For the text-containing cell, return its midpoint in [X, Y] coordinate format. 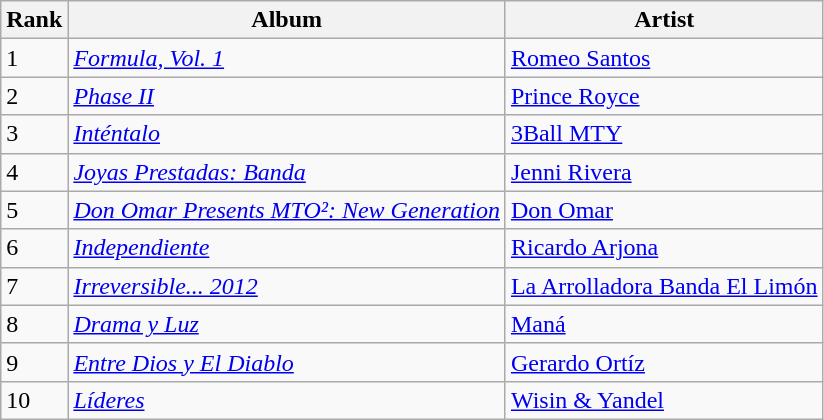
Independiente [287, 248]
8 [34, 324]
1 [34, 58]
Ricardo Arjona [664, 248]
Jenni Rivera [664, 172]
Rank [34, 20]
Entre Dios y El Diablo [287, 362]
3Ball MTY [664, 134]
2 [34, 96]
9 [34, 362]
Inténtalo [287, 134]
3 [34, 134]
Drama y Luz [287, 324]
Prince Royce [664, 96]
Joyas Prestadas: Banda [287, 172]
Irreversible... 2012 [287, 286]
Artist [664, 20]
La Arrolladora Banda El Limón [664, 286]
Maná [664, 324]
Phase II [287, 96]
Wisin & Yandel [664, 400]
7 [34, 286]
Romeo Santos [664, 58]
5 [34, 210]
6 [34, 248]
Don Omar Presents MTO²: New Generation [287, 210]
4 [34, 172]
Gerardo Ortíz [664, 362]
Album [287, 20]
Don Omar [664, 210]
Líderes [287, 400]
10 [34, 400]
Formula, Vol. 1 [287, 58]
